Return [x, y] of the center of cell containing provided text 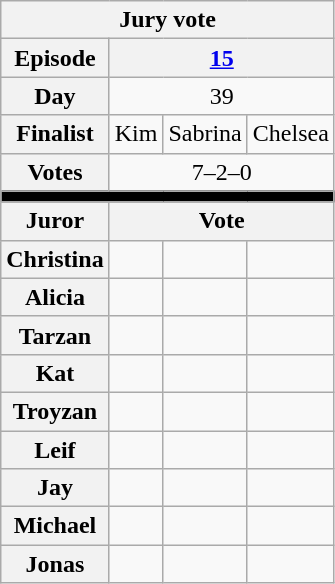
Votes [55, 172]
Jay [55, 488]
Kat [55, 373]
7–2–0 [222, 172]
Tarzan [55, 335]
Jury vote [168, 20]
Troyzan [55, 411]
Sabrina [205, 134]
Episode [55, 58]
Leif [55, 449]
Christina [55, 259]
Michael [55, 526]
39 [222, 96]
Day [55, 96]
Vote [222, 221]
Kim [136, 134]
15 [222, 58]
Chelsea [290, 134]
Alicia [55, 297]
Jonas [55, 564]
Finalist [55, 134]
Juror [55, 221]
